From the cell containing the given text, extract its center point as (X, Y) coordinate. 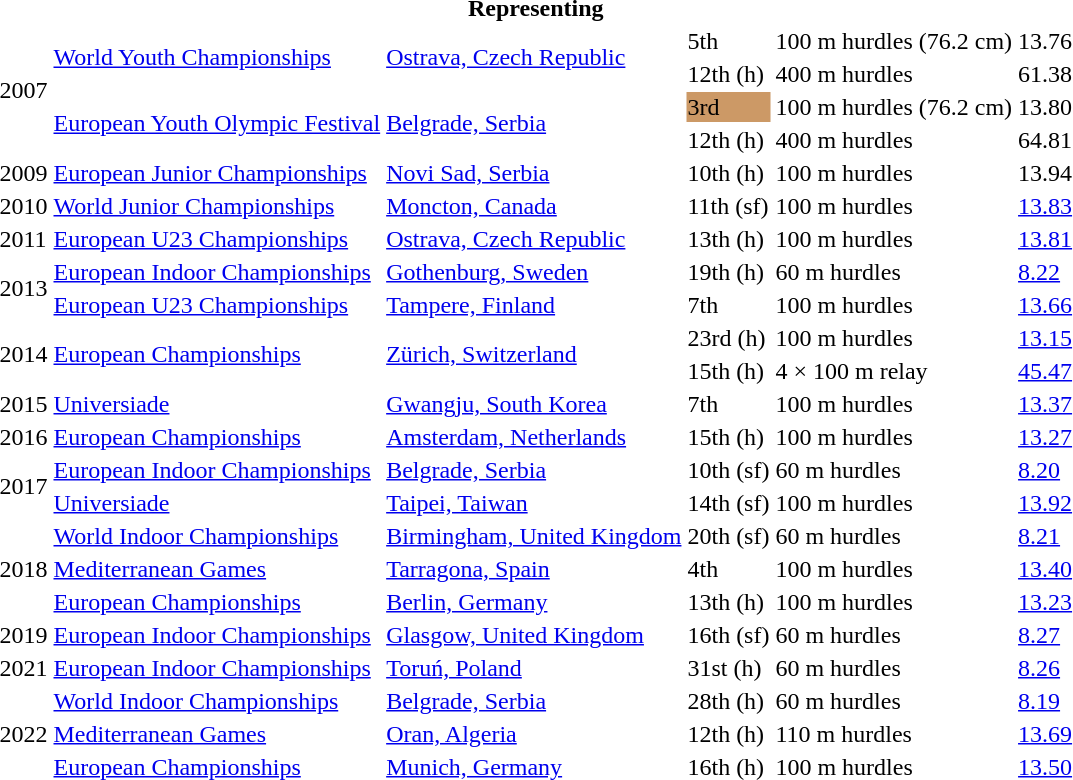
Gwangju, South Korea (534, 404)
World Junior Championships (217, 206)
3rd (728, 107)
23rd (h) (728, 338)
World Youth Championships (217, 58)
110 m hurdles (894, 734)
20th (sf) (728, 536)
Tampere, Finland (534, 305)
Birmingham, United Kingdom (534, 536)
Oran, Algeria (534, 734)
11th (sf) (728, 206)
4th (728, 569)
4 × 100 m relay (894, 371)
31st (h) (728, 668)
Berlin, Germany (534, 602)
Gothenburg, Sweden (534, 272)
16th (sf) (728, 635)
Novi Sad, Serbia (534, 173)
Taipei, Taiwan (534, 503)
Amsterdam, Netherlands (534, 437)
Glasgow, United Kingdom (534, 635)
10th (sf) (728, 470)
European Junior Championships (217, 173)
5th (728, 41)
European Youth Olympic Festival (217, 124)
Zürich, Switzerland (534, 354)
19th (h) (728, 272)
14th (sf) (728, 503)
Tarragona, Spain (534, 569)
10th (h) (728, 173)
28th (h) (728, 701)
Toruń, Poland (534, 668)
Moncton, Canada (534, 206)
